Locate the cell with the specified text and output its [X, Y] center coordinate. 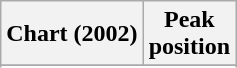
Peakposition [189, 34]
Chart (2002) [72, 34]
